Output the [x, y] coordinate of the center of the cell containing the given text.  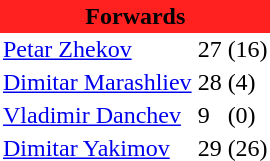
27 [210, 50]
Petar Zhekov [98, 50]
Vladimir Danchev [98, 116]
Dimitar Marashliev [98, 82]
28 [210, 82]
9 [210, 116]
